Extract the (x, y) coordinate from the center of the cell holding the provided text.  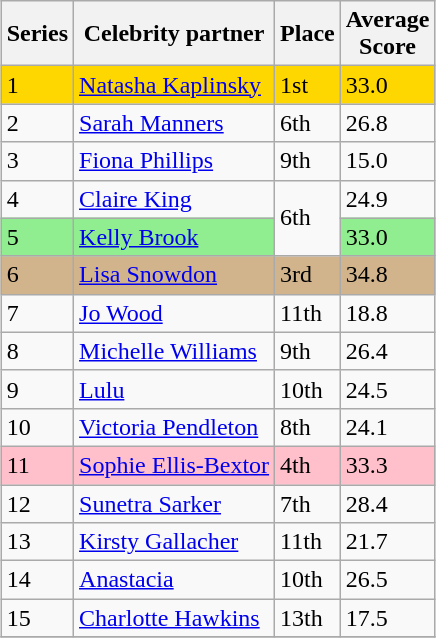
13th (308, 618)
Lisa Snowdon (174, 275)
28.4 (388, 503)
Sarah Manners (174, 123)
Place (308, 34)
AverageScore (388, 34)
Natasha Kaplinsky (174, 85)
24.9 (388, 199)
Charlotte Hawkins (174, 618)
13 (37, 542)
Sunetra Sarker (174, 503)
Jo Wood (174, 313)
Michelle Williams (174, 351)
Kelly Brook (174, 237)
3 (37, 161)
4th (308, 465)
3rd (308, 275)
26.4 (388, 351)
12 (37, 503)
7 (37, 313)
26.5 (388, 580)
33.3 (388, 465)
6 (37, 275)
15.0 (388, 161)
17.5 (388, 618)
21.7 (388, 542)
26.8 (388, 123)
9 (37, 389)
4 (37, 199)
Victoria Pendleton (174, 427)
Claire King (174, 199)
5 (37, 237)
Lulu (174, 389)
11 (37, 465)
Anastacia (174, 580)
10 (37, 427)
1 (37, 85)
34.8 (388, 275)
15 (37, 618)
1st (308, 85)
8th (308, 427)
Series (37, 34)
Celebrity partner (174, 34)
Sophie Ellis-Bextor (174, 465)
24.5 (388, 389)
7th (308, 503)
2 (37, 123)
Kirsty Gallacher (174, 542)
18.8 (388, 313)
24.1 (388, 427)
Fiona Phillips (174, 161)
14 (37, 580)
8 (37, 351)
